Scan for the cell matching the given text and deliver its [x, y] coordinate at center. 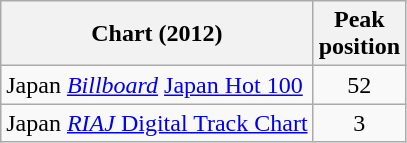
Japan RIAJ Digital Track Chart [157, 123]
Chart (2012) [157, 34]
Japan Billboard Japan Hot 100 [157, 85]
Peakposition [359, 34]
3 [359, 123]
52 [359, 85]
